Capture the cell that displays the provided text and extract its [x, y] central coordinate. 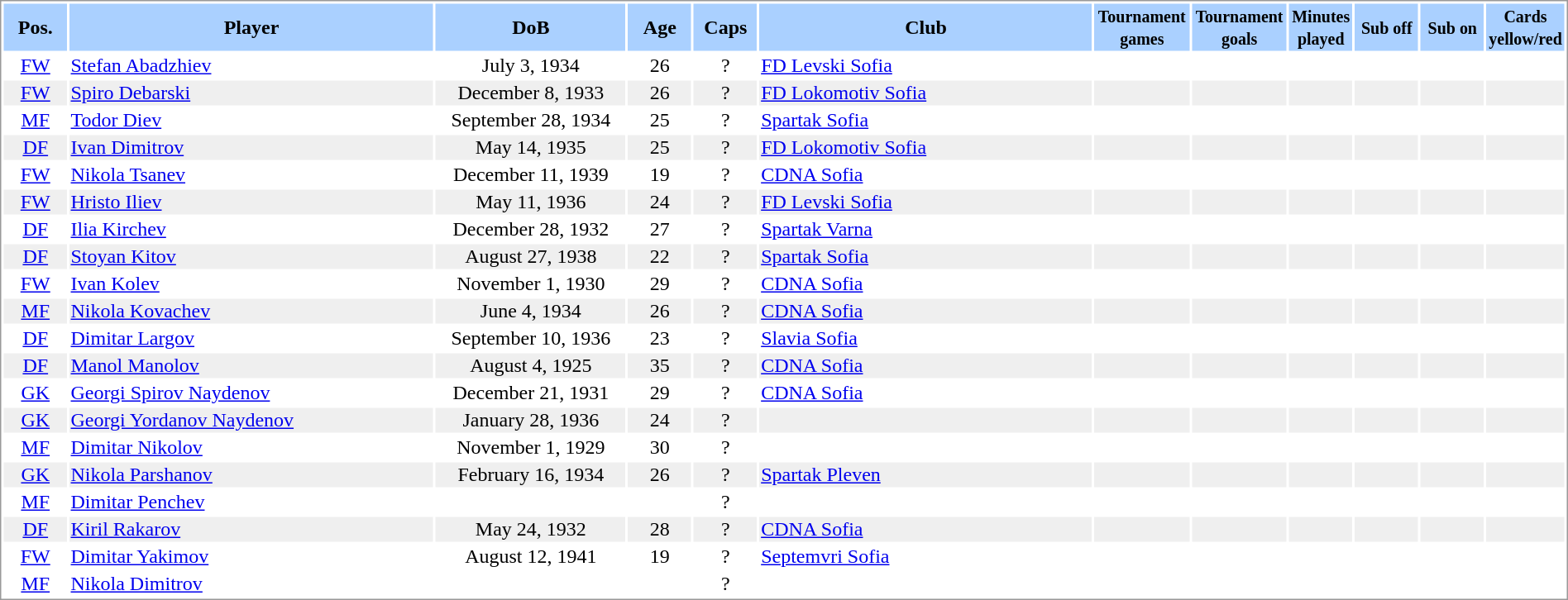
Player [251, 26]
August 4, 1925 [531, 366]
Minutesplayed [1322, 26]
November 1, 1929 [531, 447]
22 [660, 257]
Kiril Rakarov [251, 530]
Nikola Parshanov [251, 475]
28 [660, 530]
Tournamentgames [1141, 26]
Nikola Kovachev [251, 312]
Pos. [35, 26]
May 24, 1932 [531, 530]
January 28, 1936 [531, 421]
Caps [726, 26]
December 11, 1939 [531, 174]
Spartak Pleven [926, 475]
Todor Diev [251, 120]
Hristo Iliev [251, 202]
Nikola Dimitrov [251, 584]
February 16, 1934 [531, 475]
July 3, 1934 [531, 65]
May 14, 1935 [531, 148]
December 8, 1933 [531, 93]
Dimitar Penchev [251, 502]
September 28, 1934 [531, 120]
30 [660, 447]
Septemvri Sofia [926, 556]
Ivan Dimitrov [251, 148]
Sub off [1386, 26]
August 27, 1938 [531, 257]
September 10, 1936 [531, 338]
Sub on [1452, 26]
Georgi Yordanov Naydenov [251, 421]
DoB [531, 26]
Manol Manolov [251, 366]
Stoyan Kitov [251, 257]
Slavia Sofia [926, 338]
Tournamentgoals [1239, 26]
Ilia Kirchev [251, 229]
23 [660, 338]
Stefan Abadzhiev [251, 65]
Dimitar Yakimov [251, 556]
November 1, 1930 [531, 283]
Age [660, 26]
27 [660, 229]
35 [660, 366]
August 12, 1941 [531, 556]
Ivan Kolev [251, 283]
Georgi Spirov Naydenov [251, 393]
Spartak Varna [926, 229]
Dimitar Nikolov [251, 447]
Cardsyellow/red [1526, 26]
Club [926, 26]
Dimitar Largov [251, 338]
Nikola Tsanev [251, 174]
December 28, 1932 [531, 229]
Spiro Debarski [251, 93]
May 11, 1936 [531, 202]
June 4, 1934 [531, 312]
December 21, 1931 [531, 393]
